Scan for the cell matching the given text and deliver its [x, y] coordinate at center. 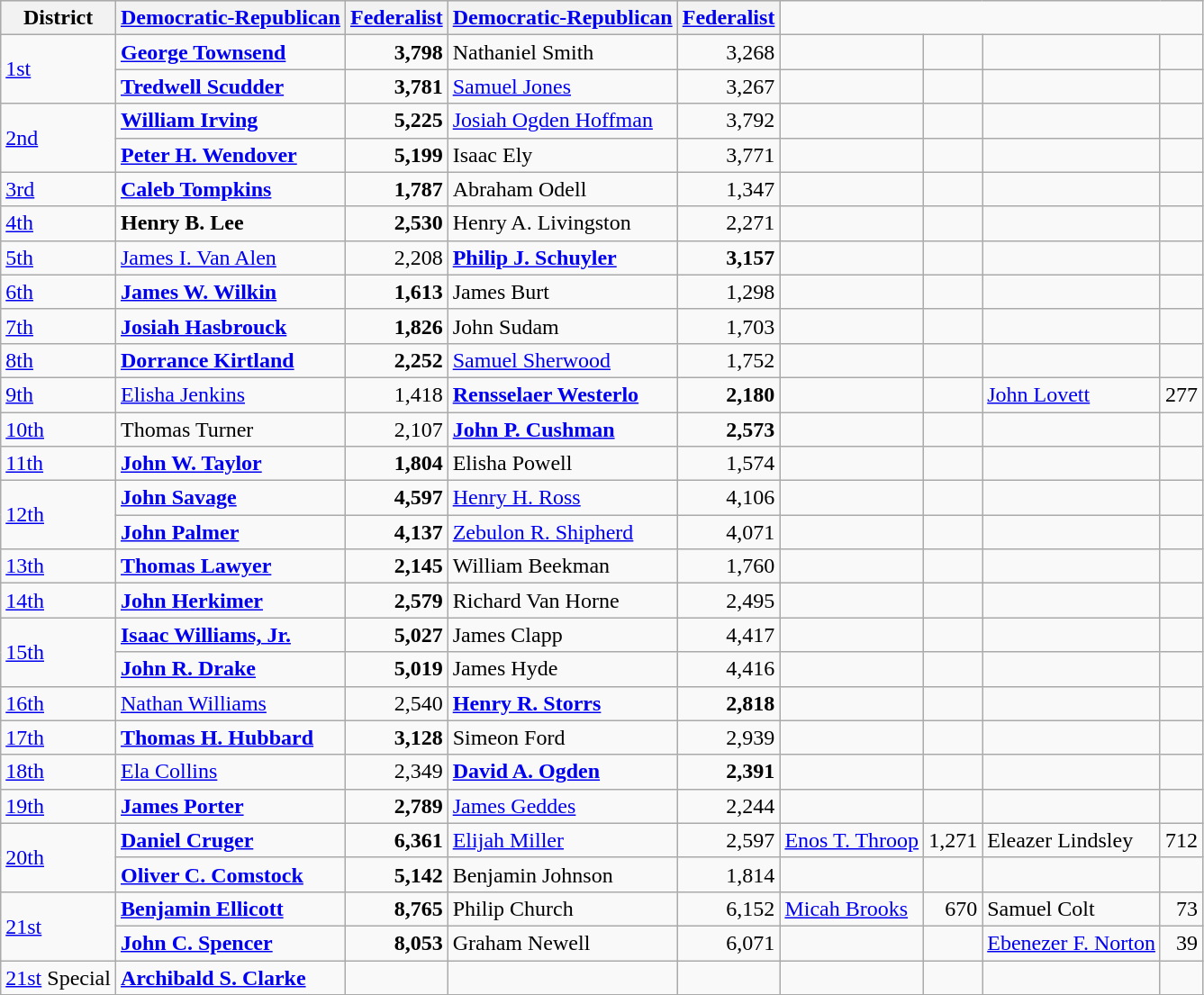
Henry A. Livingston [562, 223]
2,579 [396, 601]
3,771 [729, 155]
Josiah Ogden Hoffman [562, 121]
1st [59, 69]
Rensselaer Westerlo [562, 394]
James Hyde [562, 669]
Nathaniel Smith [562, 52]
Oliver C. Comstock [231, 874]
4,416 [729, 669]
Samuel Colt [1072, 909]
2,252 [396, 360]
19th [59, 806]
4,137 [396, 532]
Eleazer Lindsley [1072, 840]
2,145 [396, 566]
Philip Church [562, 909]
6,152 [729, 909]
Enos T. Throop [852, 840]
1,418 [396, 394]
16th [59, 703]
1,703 [729, 326]
6th [59, 292]
James Burt [562, 292]
Nathan Williams [231, 703]
12th [59, 515]
2,271 [729, 223]
Isaac Ely [562, 155]
James I. Van Alen [231, 258]
4th [59, 223]
10th [59, 430]
1,814 [729, 874]
Ela Collins [231, 772]
14th [59, 601]
4,106 [729, 498]
3rd [59, 189]
George Townsend [231, 52]
Samuel Jones [562, 86]
5,142 [396, 874]
4,597 [396, 498]
2,789 [396, 806]
Elijah Miller [562, 840]
Elisha Powell [562, 464]
Archibald S. Clarke [231, 977]
2nd [59, 138]
2,349 [396, 772]
670 [953, 909]
712 [1181, 840]
2,495 [729, 601]
2,597 [729, 840]
Thomas H. Hubbard [231, 737]
8,053 [396, 943]
3,268 [729, 52]
William Irving [231, 121]
2,107 [396, 430]
21st [59, 926]
John W. Taylor [231, 464]
Ebenezer F. Norton [1072, 943]
5,027 [396, 635]
1,752 [729, 360]
5,225 [396, 121]
1,298 [729, 292]
6,071 [729, 943]
2,244 [729, 806]
John Lovett [1072, 394]
17th [59, 737]
District [59, 18]
2,540 [396, 703]
Thomas Lawyer [231, 566]
Isaac Williams, Jr. [231, 635]
Simeon Ford [562, 737]
3,128 [396, 737]
William Beekman [562, 566]
Benjamin Johnson [562, 874]
11th [59, 464]
1,826 [396, 326]
James W. Wilkin [231, 292]
Henry B. Lee [231, 223]
73 [1181, 909]
Elisha Jenkins [231, 394]
3,781 [396, 86]
8th [59, 360]
Benjamin Ellicott [231, 909]
James Clapp [562, 635]
15th [59, 652]
Zebulon R. Shipherd [562, 532]
John R. Drake [231, 669]
1,271 [953, 840]
Richard Van Horne [562, 601]
1,787 [396, 189]
Caleb Tompkins [231, 189]
James Geddes [562, 806]
5th [59, 258]
Josiah Hasbrouck [231, 326]
1,613 [396, 292]
Thomas Turner [231, 430]
3,798 [396, 52]
2,391 [729, 772]
Samuel Sherwood [562, 360]
Philip J. Schuyler [562, 258]
5,199 [396, 155]
Dorrance Kirtland [231, 360]
John P. Cushman [562, 430]
3,792 [729, 121]
2,573 [729, 430]
John Herkimer [231, 601]
David A. Ogden [562, 772]
6,361 [396, 840]
18th [59, 772]
5,019 [396, 669]
John Savage [231, 498]
2,818 [729, 703]
2,939 [729, 737]
9th [59, 394]
Micah Brooks [852, 909]
Henry H. Ross [562, 498]
20th [59, 857]
Daniel Cruger [231, 840]
Abraham Odell [562, 189]
277 [1181, 394]
2,530 [396, 223]
3,267 [729, 86]
7th [59, 326]
2,180 [729, 394]
John Palmer [231, 532]
2,208 [396, 258]
Graham Newell [562, 943]
Tredwell Scudder [231, 86]
John Sudam [562, 326]
3,157 [729, 258]
Henry R. Storrs [562, 703]
4,071 [729, 532]
4,417 [729, 635]
Peter H. Wendover [231, 155]
1,804 [396, 464]
1,760 [729, 566]
John C. Spencer [231, 943]
1,574 [729, 464]
21st Special [59, 977]
1,347 [729, 189]
13th [59, 566]
James Porter [231, 806]
8,765 [396, 909]
39 [1181, 943]
